Search for the cell housing the specified text and yield its [X, Y] center coordinate. 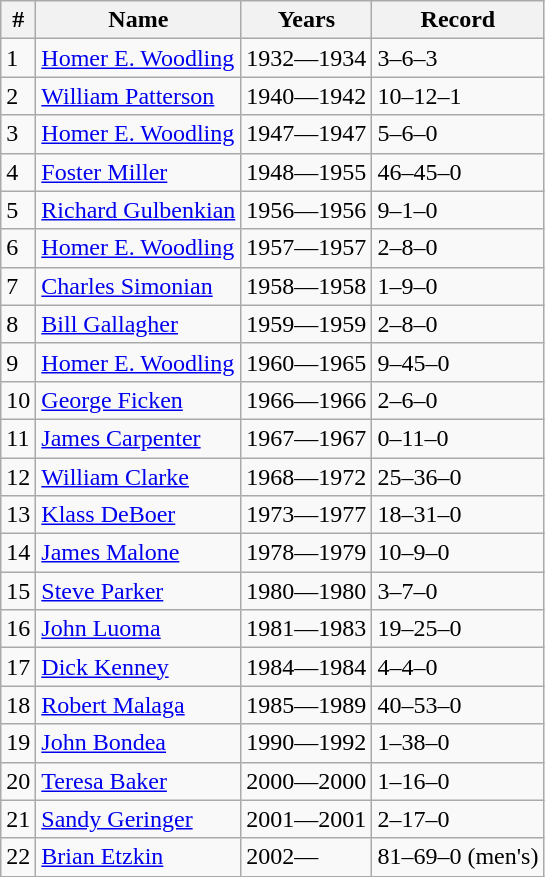
14 [18, 553]
1981—1983 [306, 629]
1984—1984 [306, 667]
Robert Malaga [138, 705]
1980—1980 [306, 591]
19 [18, 743]
1947—1947 [306, 134]
2–6–0 [458, 400]
81–69–0 (men's) [458, 857]
3–6–3 [458, 58]
3–7–0 [458, 591]
1990—1992 [306, 743]
1959—1959 [306, 324]
Bill Gallagher [138, 324]
2002— [306, 857]
40–53–0 [458, 705]
20 [18, 781]
2 [18, 96]
9–45–0 [458, 362]
William Clarke [138, 477]
Sandy Geringer [138, 819]
5–6–0 [458, 134]
10–12–1 [458, 96]
46–45–0 [458, 172]
Years [306, 20]
15 [18, 591]
Record [458, 20]
12 [18, 477]
7 [18, 286]
19–25–0 [458, 629]
1957—1957 [306, 248]
William Patterson [138, 96]
1985—1989 [306, 705]
16 [18, 629]
Brian Etzkin [138, 857]
John Luoma [138, 629]
1–9–0 [458, 286]
18 [18, 705]
13 [18, 515]
George Ficken [138, 400]
21 [18, 819]
2–17–0 [458, 819]
5 [18, 210]
1966—1966 [306, 400]
1960—1965 [306, 362]
1 [18, 58]
# [18, 20]
2001—2001 [306, 819]
9 [18, 362]
17 [18, 667]
Klass DeBoer [138, 515]
James Carpenter [138, 438]
John Bondea [138, 743]
22 [18, 857]
Charles Simonian [138, 286]
8 [18, 324]
Richard Gulbenkian [138, 210]
1932—1934 [306, 58]
1978—1979 [306, 553]
Dick Kenney [138, 667]
2000—2000 [306, 781]
James Malone [138, 553]
Foster Miller [138, 172]
1967—1967 [306, 438]
10–9–0 [458, 553]
11 [18, 438]
4 [18, 172]
1940—1942 [306, 96]
1–38–0 [458, 743]
1958—1958 [306, 286]
3 [18, 134]
Steve Parker [138, 591]
25–36–0 [458, 477]
0–11–0 [458, 438]
1–16–0 [458, 781]
1956—1956 [306, 210]
9–1–0 [458, 210]
Teresa Baker [138, 781]
4–4–0 [458, 667]
18–31–0 [458, 515]
10 [18, 400]
6 [18, 248]
1973—1977 [306, 515]
1968—1972 [306, 477]
Name [138, 20]
1948—1955 [306, 172]
